Return [X, Y] of the center of cell containing provided text 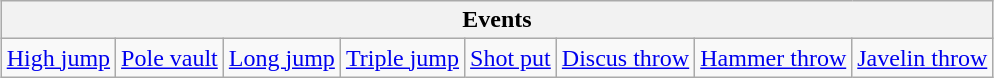
Discus throw [625, 58]
Pole vault [170, 58]
Javelin throw [922, 58]
Events [497, 20]
Triple jump [402, 58]
Long jump [282, 58]
Shot put [511, 58]
High jump [58, 58]
Hammer throw [774, 58]
